Identify which cell holds the provided text, then report its [X, Y] central coordinate. 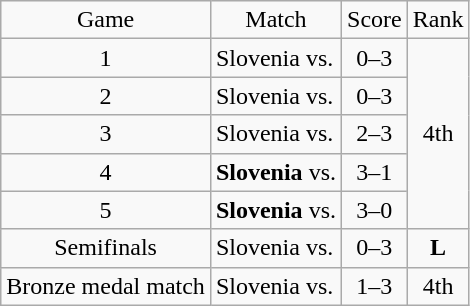
5 [106, 210]
2 [106, 96]
2–3 [375, 134]
Score [375, 20]
3–1 [375, 172]
3–0 [375, 210]
Semifinals [106, 248]
Bronze medal match [106, 286]
4 [106, 172]
L [438, 248]
3 [106, 134]
Game [106, 20]
1–3 [375, 286]
Match [276, 20]
1 [106, 58]
Rank [438, 20]
